Find where the given text appears and provide that cell's center as (x, y) coordinate. 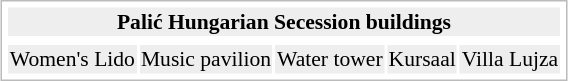
Kursaal (422, 59)
Villa Lujza (510, 59)
Palić Hungarian Secession buildings (284, 22)
Women's Lido (72, 59)
Music pavilion (206, 59)
Water tower (330, 59)
